Scan for the cell matching the given text and deliver its [X, Y] coordinate at center. 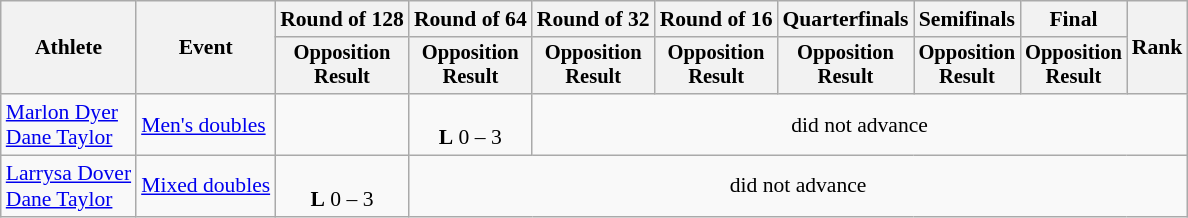
Athlete [68, 48]
Round of 16 [716, 19]
Round of 32 [594, 19]
Larrysa DoverDane Taylor [68, 186]
Marlon DyerDane Taylor [68, 124]
Round of 64 [470, 19]
Semifinals [968, 19]
Round of 128 [342, 19]
Mixed doubles [206, 186]
Event [206, 48]
Rank [1158, 48]
Men's doubles [206, 124]
Final [1074, 19]
Quarterfinals [846, 19]
